Capture the cell that displays the provided text and extract its [x, y] central coordinate. 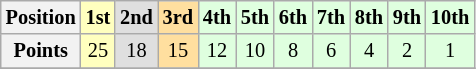
8 [293, 51]
7th [331, 17]
2 [407, 51]
10 [255, 51]
15 [178, 51]
9th [407, 17]
6th [293, 17]
2nd [136, 17]
1st [98, 17]
4th [217, 17]
4 [369, 51]
5th [255, 17]
18 [136, 51]
Points [41, 51]
12 [217, 51]
6 [331, 51]
25 [98, 51]
3rd [178, 17]
8th [369, 17]
1 [450, 51]
Position [41, 17]
10th [450, 17]
